Extract the [x, y] coordinate from the center of the cell holding the provided text.  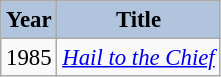
Hail to the Chief [138, 58]
1985 [29, 58]
Title [138, 20]
Year [29, 20]
